From the cell containing the given text, extract its center point as (X, Y) coordinate. 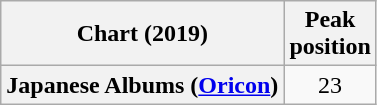
Chart (2019) (142, 34)
Peak position (330, 34)
23 (330, 85)
Japanese Albums (Oricon) (142, 85)
